Scan for the cell matching the given text and deliver its [X, Y] coordinate at center. 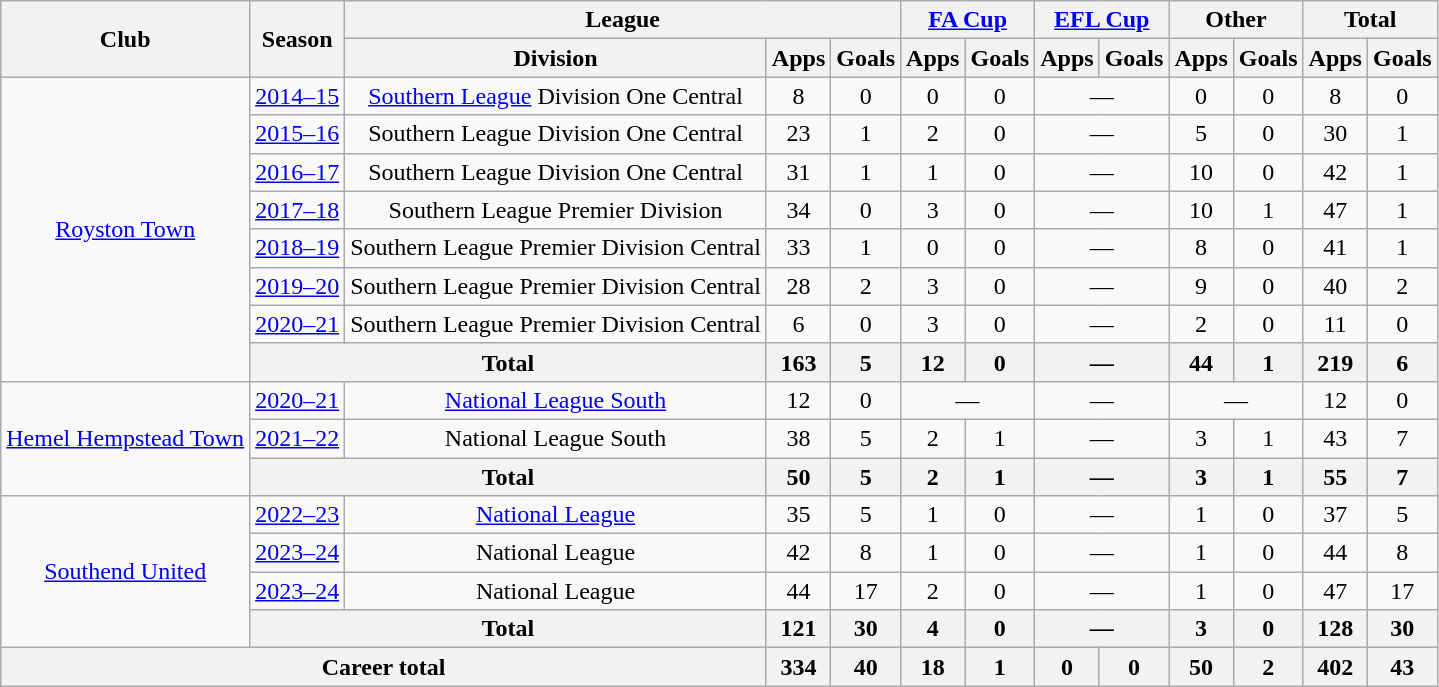
Other [1236, 20]
38 [798, 438]
Royston Town [126, 229]
2016–17 [298, 172]
163 [798, 362]
Club [126, 39]
11 [1335, 324]
128 [1335, 629]
2015–16 [298, 134]
402 [1335, 667]
334 [798, 667]
31 [798, 172]
Division [556, 58]
23 [798, 134]
41 [1335, 248]
33 [798, 248]
2019–20 [298, 286]
2017–18 [298, 210]
2022–23 [298, 515]
2021–22 [298, 438]
League [623, 20]
Season [298, 39]
34 [798, 210]
Southern League Premier Division [556, 210]
FA Cup [968, 20]
219 [1335, 362]
55 [1335, 477]
Career total [384, 667]
18 [933, 667]
Hemel Hempstead Town [126, 438]
EFL Cup [1102, 20]
121 [798, 629]
4 [933, 629]
2014–15 [298, 96]
9 [1201, 286]
28 [798, 286]
2018–19 [298, 248]
37 [1335, 515]
35 [798, 515]
Southend United [126, 572]
